Find where the given text appears and provide that cell's center as (x, y) coordinate. 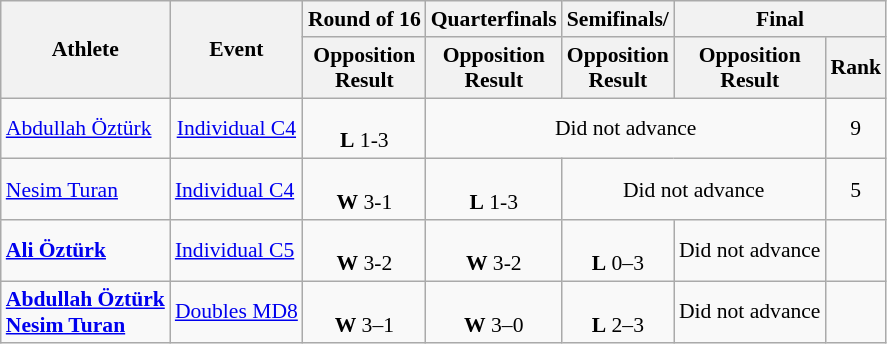
Rank (856, 68)
Individual C5 (236, 250)
5 (856, 190)
Final (780, 19)
W 3–1 (364, 312)
9 (856, 128)
W 3-1 (364, 190)
Quarterfinals (494, 19)
Nesim Turan (86, 190)
Round of 16 (364, 19)
W 3–0 (494, 312)
L 2–3 (618, 312)
Semifinals/ (618, 19)
Athlete (86, 50)
Abdullah ÖztürkNesim Turan (86, 312)
L 0–3 (618, 250)
Doubles MD8 (236, 312)
Event (236, 50)
Ali Öztürk (86, 250)
Abdullah Öztürk (86, 128)
